For the text-containing cell, return its midpoint in [x, y] coordinate format. 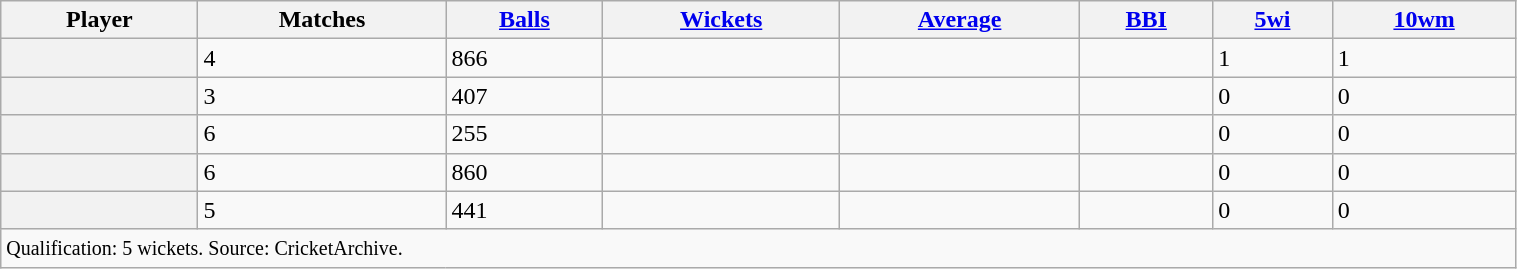
Balls [524, 20]
866 [524, 58]
10wm [1424, 20]
Player [100, 20]
Average [960, 20]
Matches [322, 20]
441 [524, 210]
4 [322, 58]
5 [322, 210]
860 [524, 172]
BBI [1146, 20]
255 [524, 134]
Wickets [722, 20]
407 [524, 96]
3 [322, 96]
Qualification: 5 wickets. Source: CricketArchive. [758, 248]
5wi [1272, 20]
